Extract the [x, y] coordinate from the center of the cell holding the provided text.  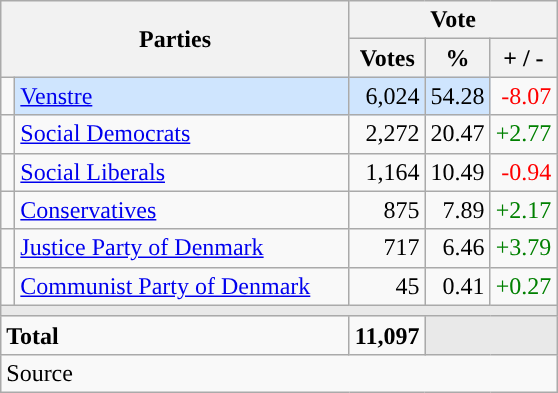
Communist Party of Denmark [182, 286]
Social Liberals [182, 172]
+ / - [524, 58]
45 [387, 286]
6,024 [387, 96]
+2.77 [524, 134]
6.46 [458, 248]
54.28 [458, 96]
0.41 [458, 286]
% [458, 58]
2,272 [387, 134]
-0.94 [524, 172]
875 [387, 210]
+3.79 [524, 248]
Venstre [182, 96]
Votes [387, 58]
Parties [176, 39]
+0.27 [524, 286]
10.49 [458, 172]
Total [176, 335]
+2.17 [524, 210]
1,164 [387, 172]
Conservatives [182, 210]
Social Democrats [182, 134]
-8.07 [524, 96]
Justice Party of Denmark [182, 248]
717 [387, 248]
20.47 [458, 134]
Source [279, 373]
7.89 [458, 210]
11,097 [387, 335]
Vote [452, 20]
